Return [X, Y] of the center of cell containing provided text 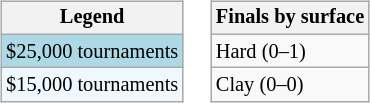
Legend [92, 18]
Hard (0–1) [290, 51]
$15,000 tournaments [92, 85]
Finals by surface [290, 18]
$25,000 tournaments [92, 51]
Clay (0–0) [290, 85]
